Search for the cell housing the specified text and yield its (x, y) center coordinate. 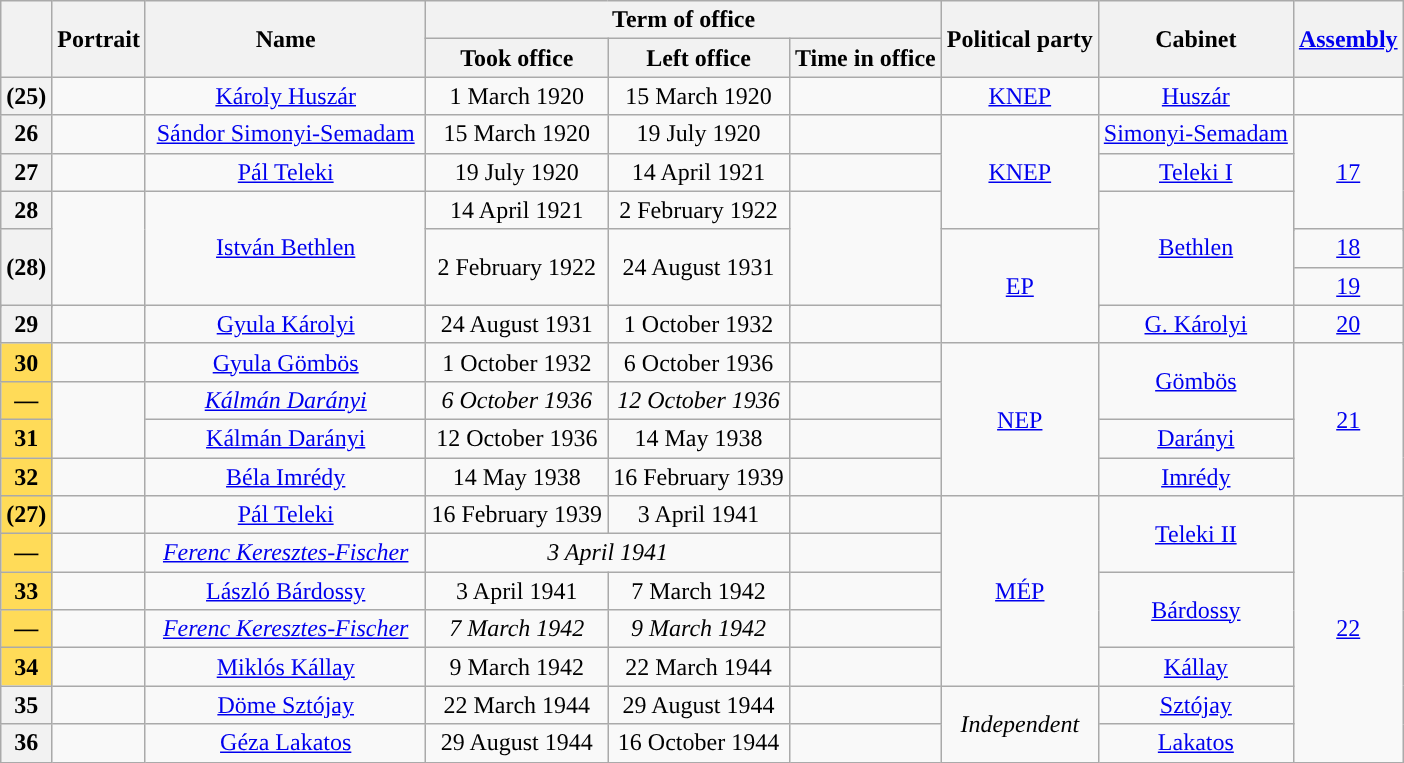
33 (26, 591)
22 (1348, 629)
Huszár (1196, 96)
Gyula Károlyi (285, 324)
Darányi (1196, 438)
Took office (517, 58)
Imrédy (1196, 477)
Károly Huszár (285, 96)
Sándor Simonyi-Semadam (285, 134)
20 (1348, 324)
Béla Imrédy (285, 477)
21 (1348, 419)
Kállay (1196, 667)
Portrait (99, 39)
(27) (26, 515)
Bárdossy (1196, 610)
Political party (1020, 39)
17 (1348, 172)
Bethlen (1196, 248)
1 March 1920 (517, 96)
Simonyi-Semadam (1196, 134)
NEP (1020, 419)
MÉP (1020, 591)
Term of office (684, 20)
30 (26, 362)
Döme Sztójay (285, 705)
Gyula Gömbös (285, 362)
Name (285, 39)
31 (26, 438)
István Bethlen (285, 248)
32 (26, 477)
28 (26, 210)
19 (1348, 286)
László Bárdossy (285, 591)
Teleki II (1196, 534)
35 (26, 705)
Cabinet (1196, 39)
Left office (699, 58)
29 (26, 324)
Lakatos (1196, 743)
Independent (1020, 724)
18 (1348, 248)
G. Károlyi (1196, 324)
Gömbös (1196, 381)
EP (1020, 286)
34 (26, 667)
16 October 1944 (699, 743)
Time in office (865, 58)
Sztójay (1196, 705)
26 (26, 134)
(25) (26, 96)
Miklós Kállay (285, 667)
(28) (26, 267)
36 (26, 743)
27 (26, 172)
Géza Lakatos (285, 743)
Teleki I (1196, 172)
Assembly (1348, 39)
